Search for the cell housing the specified text and yield its (X, Y) center coordinate. 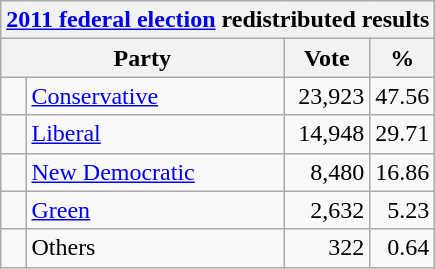
29.71 (402, 134)
5.23 (402, 210)
Liberal (155, 134)
Green (155, 210)
New Democratic (155, 172)
Conservative (155, 96)
2011 federal election redistributed results (218, 20)
23,923 (327, 96)
8,480 (327, 172)
47.56 (402, 96)
2,632 (327, 210)
16.86 (402, 172)
322 (327, 248)
Others (155, 248)
0.64 (402, 248)
14,948 (327, 134)
% (402, 58)
Party (142, 58)
Vote (327, 58)
